From the cell containing the given text, extract its center point as (X, Y) coordinate. 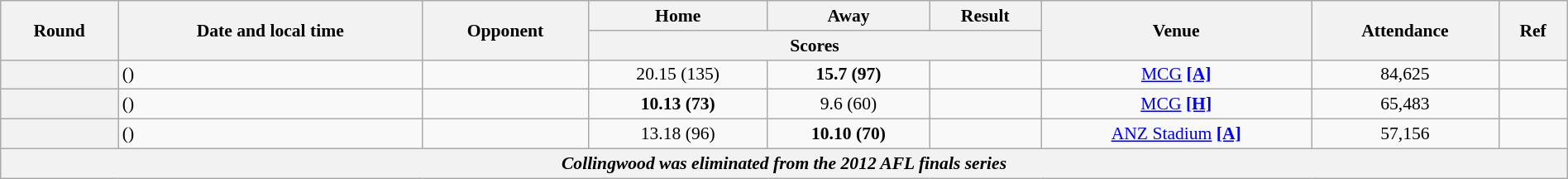
Venue (1176, 30)
Away (849, 16)
MCG [A] (1176, 75)
9.6 (60) (849, 104)
MCG [H] (1176, 104)
Home (678, 16)
Result (986, 16)
84,625 (1405, 75)
10.10 (70) (849, 134)
Date and local time (270, 30)
Ref (1533, 30)
Attendance (1405, 30)
20.15 (135) (678, 75)
10.13 (73) (678, 104)
ANZ Stadium [A] (1176, 134)
Collingwood was eliminated from the 2012 AFL finals series (784, 163)
65,483 (1405, 104)
Scores (814, 46)
15.7 (97) (849, 75)
Opponent (506, 30)
57,156 (1405, 134)
Round (60, 30)
13.18 (96) (678, 134)
